Locate the cell with the specified text and output its [X, Y] center coordinate. 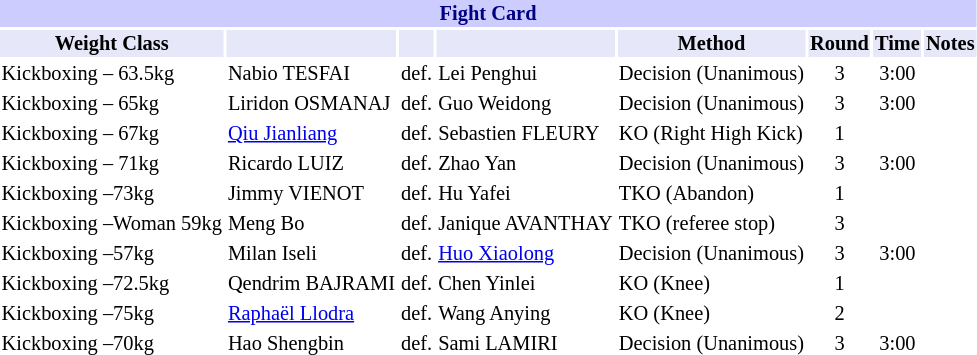
Ricardo LUIZ [311, 164]
Kickboxing –Woman 59kg [112, 224]
Raphaël Llodra [311, 314]
Time [897, 44]
Qendrim BAJRAMI [311, 284]
Lei Penghui [526, 74]
Kickboxing –72.5kg [112, 284]
TKO (Abandon) [711, 194]
Kickboxing – 63.5kg [112, 74]
Zhao Yan [526, 164]
Wang Anying [526, 314]
Guo Weidong [526, 104]
Nabio TESFAI [311, 74]
Kickboxing –75kg [112, 314]
Hu Yafei [526, 194]
Kickboxing –73kg [112, 194]
Qiu Jianliang [311, 134]
Janique AVANTHAY [526, 224]
Fight Card [488, 14]
Kickboxing – 65kg [112, 104]
Round [839, 44]
Sebastien FLEURY [526, 134]
Weight Class [112, 44]
Liridon OSMANAJ [311, 104]
Kickboxing – 71kg [112, 164]
TKO (referee stop) [711, 224]
Kickboxing – 67kg [112, 134]
Kickboxing –57kg [112, 254]
Method [711, 44]
Notes [950, 44]
Meng Bo [311, 224]
Chen Yinlei [526, 284]
Jimmy VIENOT [311, 194]
Huo Xiaolong [526, 254]
2 [839, 314]
Milan Iseli [311, 254]
KO (Right High Kick) [711, 134]
